Locate the cell with the specified text and output its [X, Y] center coordinate. 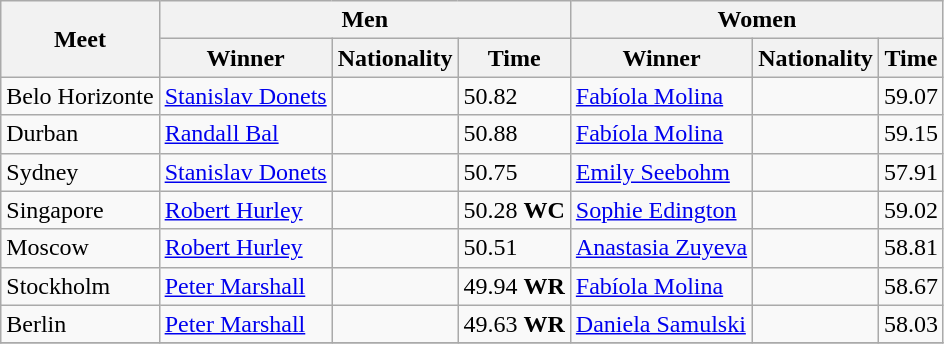
58.03 [910, 324]
50.88 [514, 134]
59.02 [910, 210]
Belo Horizonte [80, 96]
Singapore [80, 210]
50.28 WC [514, 210]
Sydney [80, 172]
Men [364, 20]
Durban [80, 134]
49.63 WR [514, 324]
59.15 [910, 134]
57.91 [910, 172]
Randall Bal [246, 134]
Meet [80, 39]
50.82 [514, 96]
Emily Seebohm [661, 172]
Sophie Edington [661, 210]
Berlin [80, 324]
50.75 [514, 172]
Daniela Samulski [661, 324]
59.07 [910, 96]
Anastasia Zuyeva [661, 248]
50.51 [514, 248]
Moscow [80, 248]
Women [756, 20]
Stockholm [80, 286]
58.67 [910, 286]
49.94 WR [514, 286]
58.81 [910, 248]
